Detect which cell encompasses the target text, then output its [x, y] center coordinate. 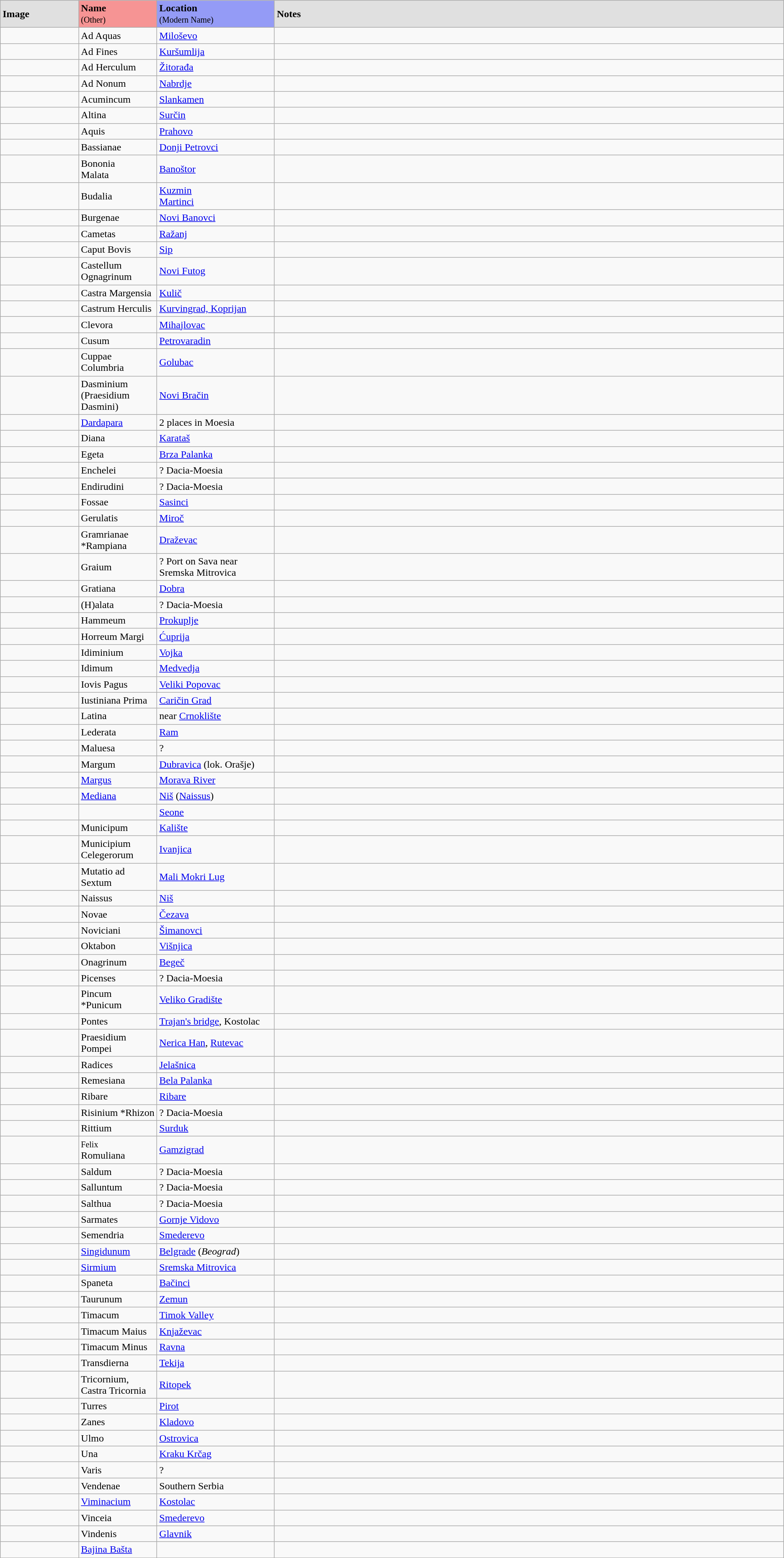
Zemun [216, 1299]
Budalia [118, 196]
Sirmium [118, 1267]
Risinium *Rhizon [118, 1113]
Glavnik [216, 1534]
Turres [118, 1406]
Morava River [216, 780]
Una [118, 1454]
Ad Herculum [118, 67]
Bačinci [216, 1283]
Mali Mokri Lug [216, 877]
Bassianae [118, 147]
Acumincum [118, 99]
Diana [118, 438]
Name(Other) [118, 14]
Cametas [118, 233]
Veliko Gradište [216, 1000]
Dubravica (lok. Orašje) [216, 764]
Ritopek [216, 1385]
Surčin [216, 115]
Brza Palanka [216, 454]
Petrovaradin [216, 341]
Nerica Han, Rutevac [216, 1043]
Draževac [216, 540]
Onagrinum [118, 962]
Praesidium Pompei [118, 1043]
Ad Aquas [118, 36]
Rittium [118, 1128]
Novae [118, 914]
Maluesa [118, 748]
Niš [216, 898]
Timacum Maius [118, 1331]
Kostolac [216, 1502]
Donji Petrovci [216, 147]
Saldum [118, 1172]
Margum [118, 764]
Sip [216, 250]
Varis [118, 1470]
Gamzigrad [216, 1150]
Cusum [118, 341]
Margus [118, 780]
Ram [216, 732]
Vinceia [118, 1518]
Jelašnica [216, 1064]
Timacum Minus [118, 1347]
Sarmates [118, 1219]
KuzminMartinci [216, 196]
Egeta [118, 454]
2 places in Moesia [216, 422]
Semendria [118, 1235]
CuppaeColumbria [118, 362]
Ćuprija [216, 637]
Sasinci [216, 502]
Idiminium [118, 652]
Novi Futog [216, 272]
Surduk [216, 1128]
Endirudini [118, 486]
Medvedja [216, 668]
Salluntum [118, 1188]
Naissus [118, 898]
Vojka [216, 652]
Horreum Margi [118, 637]
Banoštor [216, 168]
Kulič [216, 293]
Golubac [216, 362]
Prahovo [216, 131]
Salthua [118, 1203]
Kuršumlija [216, 52]
Aquis [118, 131]
Timok Valley [216, 1315]
Location(Modern Name) [216, 14]
Ostrovica [216, 1438]
Višnjica [216, 946]
Knjaževac [216, 1331]
Veliki Popovac [216, 684]
Castrum Herculis [118, 309]
Vindenis [118, 1534]
Tricornium, Castra Tricornia [118, 1385]
Gramrianae *Rampiana [118, 540]
Mihajlovac [216, 325]
Idimum [118, 668]
Ulmo [118, 1438]
Novi Bračin [216, 395]
Lederata [118, 732]
Clevora [118, 325]
Nabrdje [216, 83]
Municipium Celegerorum [118, 850]
Viminacium [118, 1502]
Gerulatis [118, 518]
Dardapara [118, 422]
(H)alata [118, 605]
Mediana [118, 796]
Noviciani [118, 930]
Image [39, 14]
Kalište [216, 828]
Radices [118, 1064]
Miroč [216, 518]
Castra Margensia [118, 293]
Remesiana [118, 1080]
Altina [118, 115]
Timacum [118, 1315]
near Crnoklište [216, 716]
Fossae [118, 502]
Municipum [118, 828]
Žitorađa [216, 67]
Zanes [118, 1422]
Ivanjica [216, 850]
Kladovo [216, 1422]
FelixRomuliana [118, 1150]
Begeč [216, 962]
Transdierna [118, 1363]
Pincum *Punicum [118, 1000]
Kurvingrad, Koprijan [216, 309]
Iovis Pagus [118, 684]
Mutatio ad Sextum [118, 877]
Ravna [216, 1347]
Graium [118, 567]
Vendenae [118, 1486]
Burgenae [118, 217]
Iustiniana Prima [118, 700]
Bajina Bašta [118, 1550]
Ad Nonum [118, 83]
Dasminium (Praesidium Dasmini) [118, 395]
BononiaMalata [118, 168]
Caričin Grad [216, 700]
Niš (Naissus) [216, 796]
Southern Serbia [216, 1486]
Tekija [216, 1363]
Oktabon [118, 946]
Castellum Ognagrinum [118, 272]
Spaneta [118, 1283]
Pontes [118, 1021]
Miloševo [216, 36]
Sremska Mitrovica [216, 1267]
Novi Banovci [216, 217]
Šimanovci [216, 930]
? Port on Sava near Sremska Mitrovica [216, 567]
Notes [529, 14]
Latina [118, 716]
Seone [216, 812]
Bela Palanka [216, 1080]
Caput Bovis [118, 250]
Dobra [216, 589]
Prokuplje [216, 621]
Ražanj [216, 233]
Gratiana [118, 589]
Belgrade (Beograd) [216, 1251]
Karataš [216, 438]
Singidunum [118, 1251]
Pirot [216, 1406]
Taurunum [118, 1299]
Ad Fines [118, 52]
Picenses [118, 978]
Kraku Krčag [216, 1454]
Čezava [216, 914]
Trajan's bridge, Kostolac [216, 1021]
Hammeum [118, 621]
Enchelei [118, 470]
Gornje Vidovo [216, 1219]
Slankamen [216, 99]
